Find where the given text appears and provide that cell's center as [X, Y] coordinate. 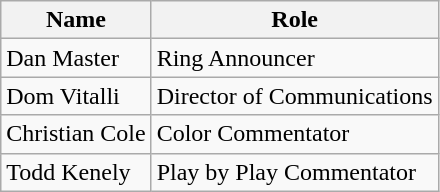
Dom Vitalli [76, 96]
Christian Cole [76, 134]
Dan Master [76, 58]
Director of Communications [294, 96]
Todd Kenely [76, 172]
Color Commentator [294, 134]
Play by Play Commentator [294, 172]
Role [294, 20]
Ring Announcer [294, 58]
Name [76, 20]
